Return [X, Y] of the center of cell containing provided text 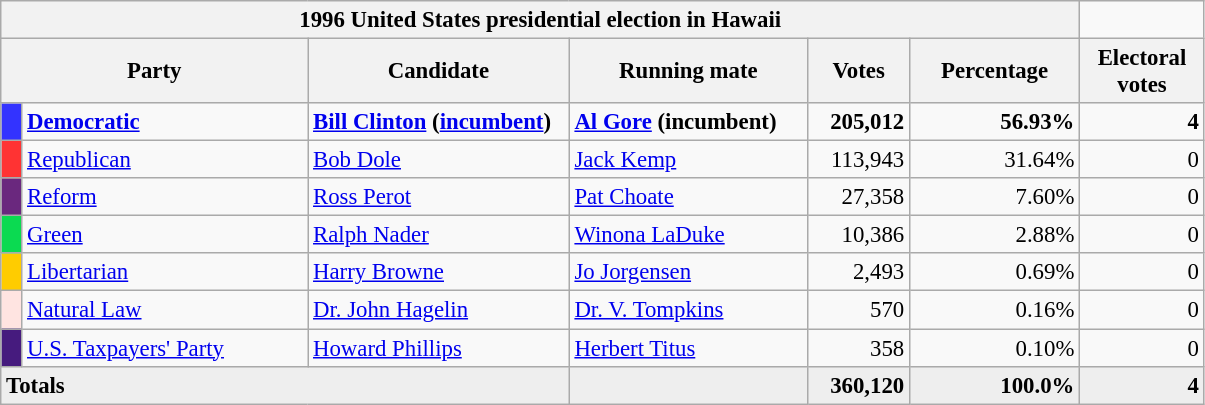
Winona LaDuke [688, 235]
Ralph Nader [438, 235]
Ross Perot [438, 197]
Running mate [688, 72]
358 [859, 348]
Libertarian [165, 273]
113,943 [859, 160]
Dr. John Hagelin [438, 310]
360,120 [859, 385]
100.0% [994, 385]
Electoral votes [1142, 72]
10,386 [859, 235]
Herbert Titus [688, 348]
Votes [859, 72]
Republican [165, 160]
Reform [165, 197]
Harry Browne [438, 273]
27,358 [859, 197]
Party [154, 72]
Al Gore (incumbent) [688, 122]
0.10% [994, 348]
U.S. Taxpayers' Party [165, 348]
Natural Law [165, 310]
2.88% [994, 235]
Jack Kemp [688, 160]
Howard Phillips [438, 348]
Green [165, 235]
7.60% [994, 197]
Totals [285, 385]
2,493 [859, 273]
Bill Clinton (incumbent) [438, 122]
Jo Jorgensen [688, 273]
0.69% [994, 273]
205,012 [859, 122]
Percentage [994, 72]
570 [859, 310]
31.64% [994, 160]
Bob Dole [438, 160]
Pat Choate [688, 197]
Democratic [165, 122]
Candidate [438, 72]
56.93% [994, 122]
1996 United States presidential election in Hawaii [540, 20]
0.16% [994, 310]
Dr. V. Tompkins [688, 310]
